Determine the [x, y] coordinate at the center of the cell enclosing the given text.  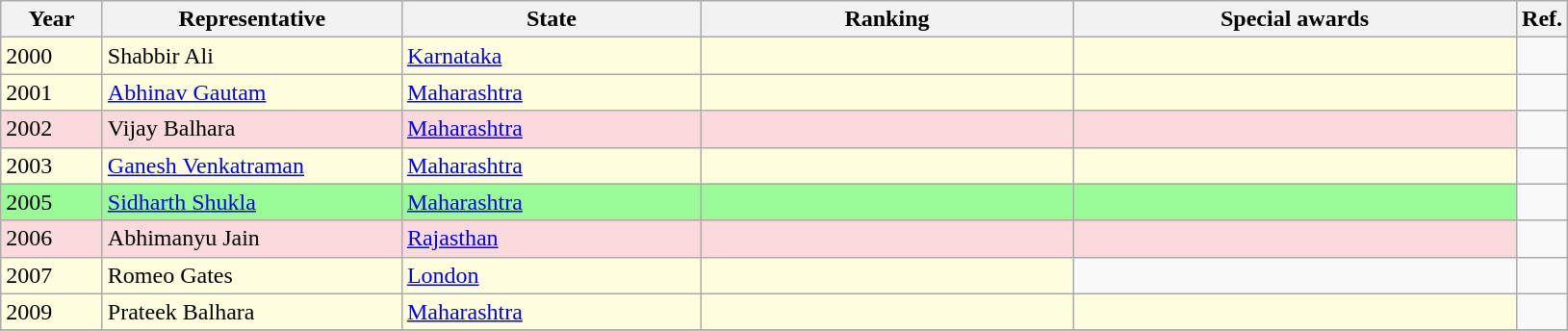
Year [52, 19]
Sidharth Shukla [252, 202]
Ref. [1542, 19]
Romeo Gates [252, 275]
Ranking [887, 19]
Ganesh Venkatraman [252, 165]
Special awards [1294, 19]
Abhinav Gautam [252, 92]
London [551, 275]
2000 [52, 56]
State [551, 19]
Representative [252, 19]
Shabbir Ali [252, 56]
Abhimanyu Jain [252, 239]
Rajasthan [551, 239]
2007 [52, 275]
2006 [52, 239]
Karnataka [551, 56]
2005 [52, 202]
2002 [52, 129]
2009 [52, 312]
2001 [52, 92]
Vijay Balhara [252, 129]
Prateek Balhara [252, 312]
2003 [52, 165]
